Capture the cell that displays the provided text and extract its [x, y] central coordinate. 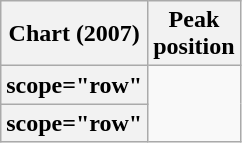
Peakposition [194, 34]
Chart (2007) [74, 34]
